Extract the [X, Y] coordinate from the center of the cell holding the provided text.  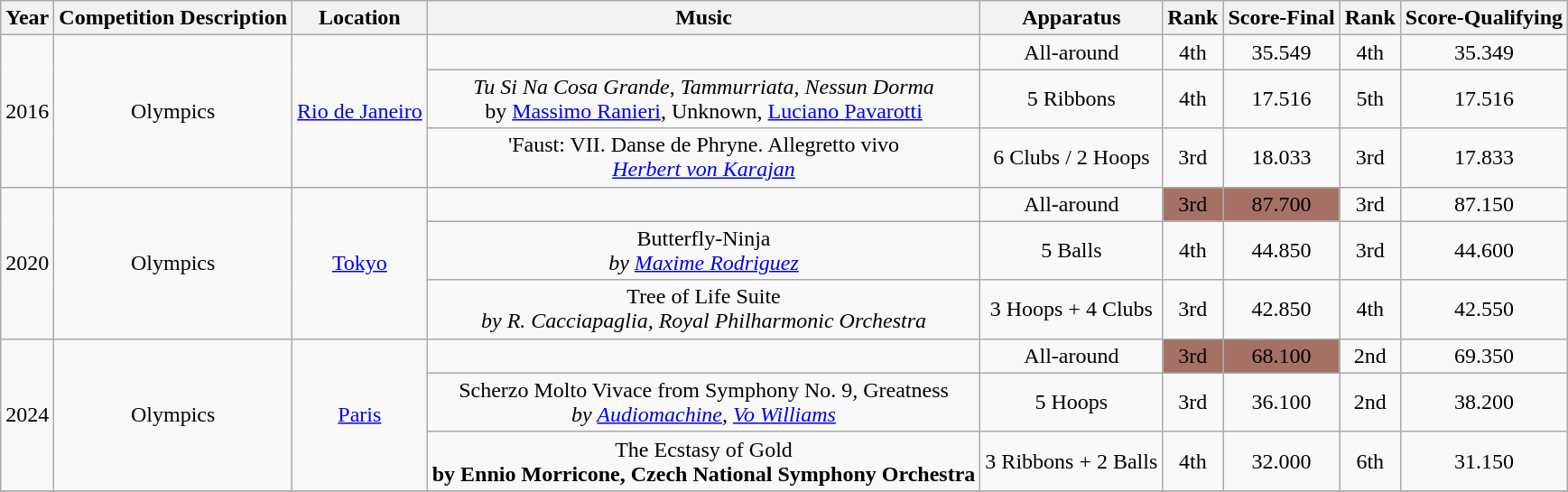
44.850 [1282, 251]
Tu Si Na Cosa Grande, Tammurriata, Nessun Dorma by Massimo Ranieri, Unknown, Luciano Pavarotti [704, 99]
2024 [27, 414]
6th [1370, 460]
Tree of Life Suite by R. Cacciapaglia, Royal Philharmonic Orchestra [704, 309]
6 Clubs / 2 Hoops [1072, 157]
The Ecstasy of Gold by Ennio Morricone, Czech National Symphony Orchestra [704, 460]
35.549 [1282, 52]
Year [27, 18]
87.150 [1484, 204]
Location [360, 18]
18.033 [1282, 157]
Apparatus [1072, 18]
Paris [360, 414]
38.200 [1484, 403]
Score-Qualifying [1484, 18]
5th [1370, 99]
Scherzo Molto Vivace from Symphony No. 9, Greatness by Audiomachine, Vo Williams [704, 403]
Tokyo [360, 263]
69.350 [1484, 356]
42.550 [1484, 309]
3 Ribbons + 2 Balls [1072, 460]
32.000 [1282, 460]
5 Ribbons [1072, 99]
'Faust: VII. Danse de Phryne. Allegretto vivo Herbert von Karajan [704, 157]
Butterfly-Ninja by Maxime Rodriguez [704, 251]
68.100 [1282, 356]
87.700 [1282, 204]
36.100 [1282, 403]
17.833 [1484, 157]
5 Hoops [1072, 403]
44.600 [1484, 251]
2020 [27, 263]
Score-Final [1282, 18]
Rio de Janeiro [360, 111]
Competition Description [173, 18]
2016 [27, 111]
35.349 [1484, 52]
5 Balls [1072, 251]
Music [704, 18]
42.850 [1282, 309]
3 Hoops + 4 Clubs [1072, 309]
31.150 [1484, 460]
